Search for the cell housing the specified text and yield its (X, Y) center coordinate. 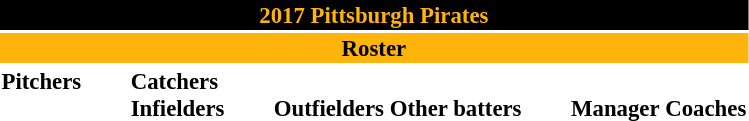
2017 Pittsburgh Pirates (374, 15)
Roster (374, 48)
